Provide the (x, y) coordinate of the cell's center where the given text is located.  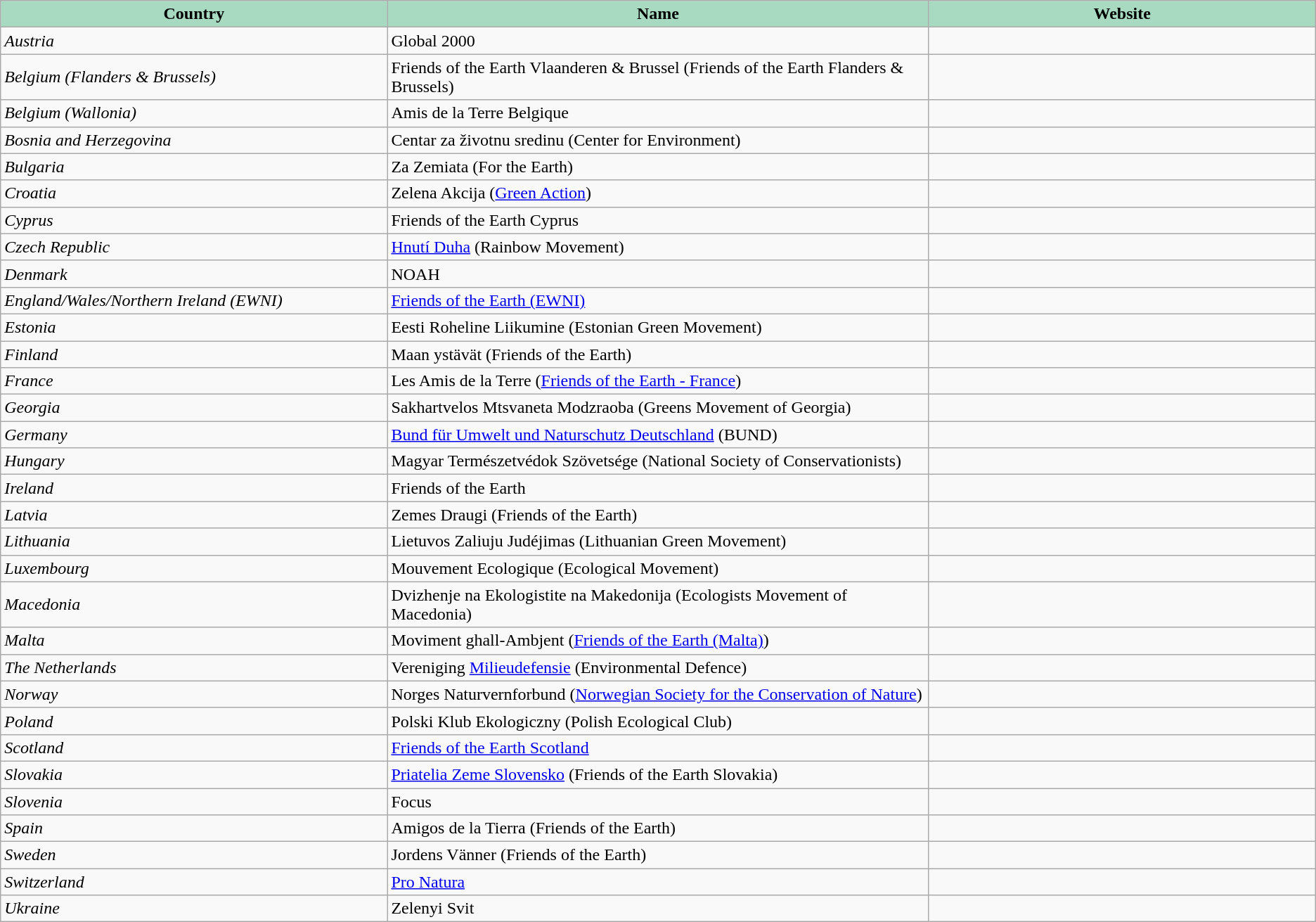
Amis de la Terre Belgique (658, 113)
Ireland (194, 488)
Magyar Természetvédok Szövetsége (National Society of Conservationists) (658, 461)
Lietuvos Zaliuju Judéjimas (Lithuanian Green Movement) (658, 542)
Maan ystävät (Friends of the Earth) (658, 354)
Global 2000 (658, 41)
England/Wales/Northern Ireland (EWNI) (194, 300)
Pro Natura (658, 882)
Dvizhenje na Ekologistite na Makedonija (Ecologists Movement of Macedonia) (658, 605)
NOAH (658, 274)
Finland (194, 354)
Slovakia (194, 774)
Scotland (194, 748)
Bund für Umwelt und Naturschutz Deutschland (BUND) (658, 435)
Denmark (194, 274)
Za Zemiata (For the Earth) (658, 167)
Hnutí Duha (Rainbow Movement) (658, 247)
Hungary (194, 461)
Belgium (Wallonia) (194, 113)
Ukraine (194, 909)
Norway (194, 694)
Bulgaria (194, 167)
Latvia (194, 515)
Slovenia (194, 801)
The Netherlands (194, 667)
Norges Naturvernforbund (Norwegian Society for the Conservation of Nature) (658, 694)
Germany (194, 435)
Centar za životnu sredinu (Center for Environment) (658, 140)
Croatia (194, 193)
Macedonia (194, 605)
Poland (194, 721)
Sakhartvelos Mtsvaneta Modzraoba (Greens Movement of Georgia) (658, 408)
Switzerland (194, 882)
Amigos de la Tierra (Friends of the Earth) (658, 828)
Zelenyi Svit (658, 909)
Jordens Vänner (Friends of the Earth) (658, 855)
Friends of the Earth Scotland (658, 748)
Sweden (194, 855)
Mouvement Ecologique (Ecological Movement) (658, 568)
Spain (194, 828)
France (194, 381)
Website (1122, 14)
Friends of the Earth (658, 488)
Polski Klub Ekologiczny (Polish Ecological Club) (658, 721)
Country (194, 14)
Belgium (Flanders & Brussels) (194, 77)
Priatelia Zeme Slovensko (Friends of the Earth Slovakia) (658, 774)
Friends of the Earth (EWNI) (658, 300)
Lithuania (194, 542)
Les Amis de la Terre (Friends of the Earth - France) (658, 381)
Eesti Roheline Liikumine (Estonian Green Movement) (658, 327)
Focus (658, 801)
Friends of the Earth Cyprus (658, 220)
Estonia (194, 327)
Moviment ghall-Ambjent (Friends of the Earth (Malta)) (658, 641)
Vereniging Milieudefensie (Environmental Defence) (658, 667)
Malta (194, 641)
Zemes Draugi (Friends of the Earth) (658, 515)
Georgia (194, 408)
Luxembourg (194, 568)
Austria (194, 41)
Friends of the Earth Vlaanderen & Brussel (Friends of the Earth Flanders & Brussels) (658, 77)
Zelena Akcija (Green Action) (658, 193)
Czech Republic (194, 247)
Name (658, 14)
Cyprus (194, 220)
Bosnia and Herzegovina (194, 140)
